Return the (X, Y) coordinate for the center point of the cell that contains the specified text.  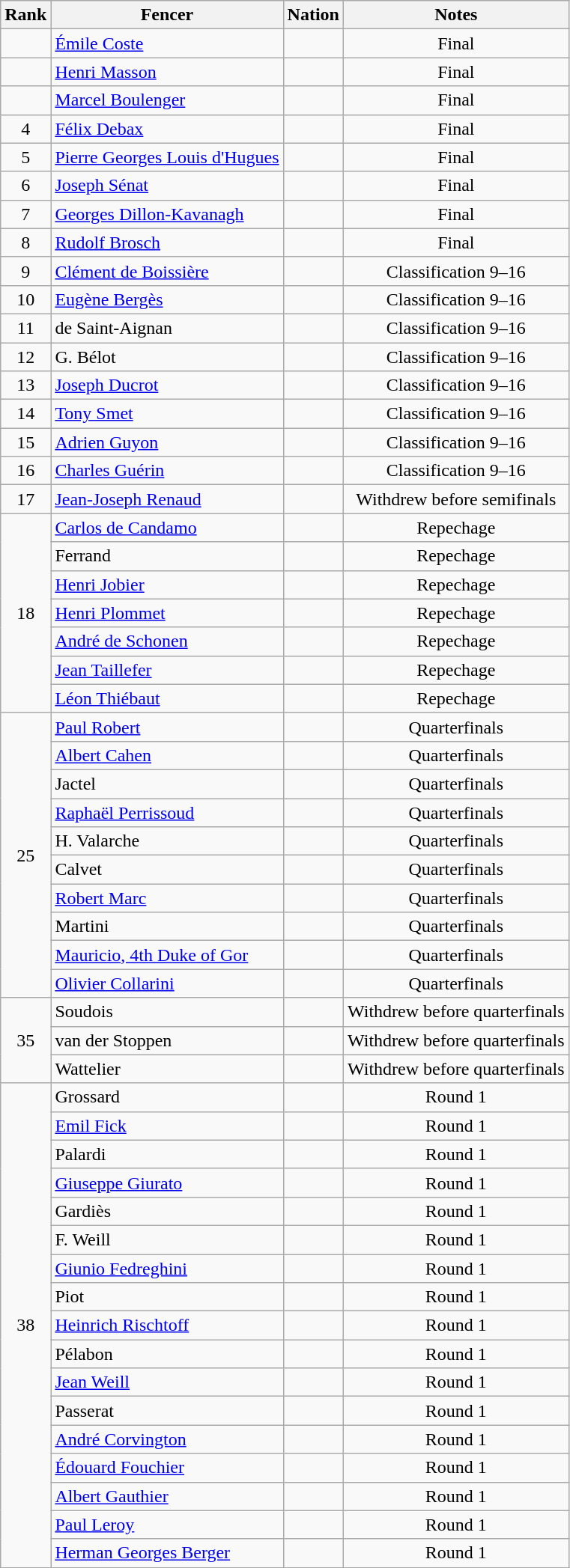
Pélabon (167, 1354)
8 (25, 242)
Eugène Bergès (167, 299)
Withdrew before semifinals (455, 499)
10 (25, 299)
25 (25, 855)
Ferrand (167, 556)
de Saint-Aignan (167, 328)
16 (25, 471)
Henri Plommet (167, 613)
12 (25, 357)
Paul Leroy (167, 1525)
Clément de Boissière (167, 271)
Emil Fick (167, 1126)
Calvet (167, 870)
van der Stoppen (167, 1040)
Pierre Georges Louis d'Hugues (167, 157)
Henri Masson (167, 72)
Gardiès (167, 1211)
Giuseppe Giurato (167, 1183)
Mauricio, 4th Duke of Gor (167, 955)
Léon Thiébaut (167, 698)
Henri Jobier (167, 585)
6 (25, 186)
11 (25, 328)
Herman Georges Berger (167, 1553)
Rank (25, 15)
Robert Marc (167, 898)
Adrien Guyon (167, 442)
Carlos de Candamo (167, 528)
Tony Smet (167, 414)
7 (25, 214)
Émile Coste (167, 43)
F. Weill (167, 1239)
G. Bélot (167, 357)
Nation (313, 15)
Jean Weill (167, 1382)
15 (25, 442)
Joseph Sénat (167, 186)
Jactel (167, 784)
5 (25, 157)
Albert Gauthier (167, 1496)
Jean-Joseph Renaud (167, 499)
Georges Dillon-Kavanagh (167, 214)
H. Valarche (167, 841)
35 (25, 1040)
Rudolf Brosch (167, 242)
Marcel Boulenger (167, 100)
17 (25, 499)
Grossard (167, 1097)
Passerat (167, 1411)
18 (25, 613)
Jean Taillefer (167, 670)
Charles Guérin (167, 471)
Giunio Fedreghini (167, 1269)
Raphaël Perrissoud (167, 812)
Martini (167, 927)
Notes (455, 15)
4 (25, 129)
Olivier Collarini (167, 983)
Paul Robert (167, 727)
Piot (167, 1297)
Soudois (167, 1012)
Albert Cahen (167, 755)
13 (25, 385)
Édouard Fouchier (167, 1468)
André de Schonen (167, 641)
Fencer (167, 15)
Wattelier (167, 1069)
9 (25, 271)
Joseph Ducrot (167, 385)
38 (25, 1325)
Palardi (167, 1154)
14 (25, 414)
Félix Debax (167, 129)
André Corvington (167, 1439)
Heinrich Rischtoff (167, 1326)
